Find where the given text appears and provide that cell's center as (X, Y) coordinate. 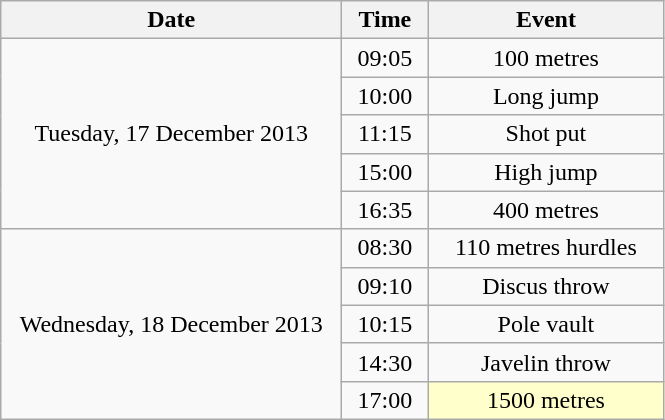
09:10 (385, 286)
09:05 (385, 58)
Long jump (546, 96)
Pole vault (546, 324)
15:00 (385, 172)
400 metres (546, 210)
Event (546, 20)
1500 metres (546, 400)
Shot put (546, 134)
11:15 (385, 134)
Time (385, 20)
100 metres (546, 58)
Discus throw (546, 286)
110 metres hurdles (546, 248)
16:35 (385, 210)
Javelin throw (546, 362)
17:00 (385, 400)
Wednesday, 18 December 2013 (172, 324)
14:30 (385, 362)
08:30 (385, 248)
Tuesday, 17 December 2013 (172, 134)
High jump (546, 172)
10:00 (385, 96)
Date (172, 20)
10:15 (385, 324)
